Scan for the cell matching the given text and deliver its [X, Y] coordinate at center. 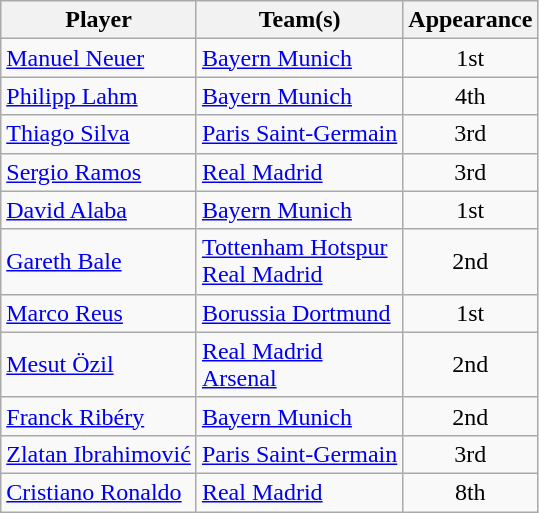
Team(s) [299, 20]
Gareth Bale [99, 262]
Tottenham Hotspur Real Madrid [299, 262]
Franck Ribéry [99, 416]
Sergio Ramos [99, 172]
Thiago Silva [99, 134]
Appearance [470, 20]
Philipp Lahm [99, 96]
Mesut Özil [99, 364]
Real Madrid Arsenal [299, 364]
Cristiano Ronaldo [99, 492]
Zlatan Ibrahimović [99, 454]
Marco Reus [99, 313]
Borussia Dortmund [299, 313]
4th [470, 96]
David Alaba [99, 210]
8th [470, 492]
Player [99, 20]
Manuel Neuer [99, 58]
